Return (x, y) of the center of cell containing provided text 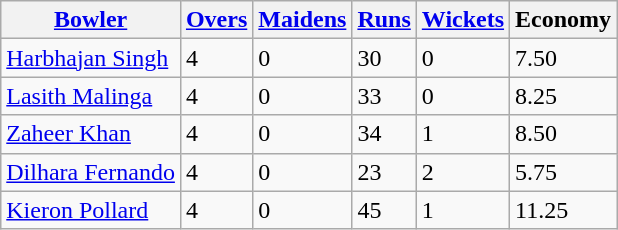
Kieron Pollard (91, 210)
Lasith Malinga (91, 96)
11.25 (564, 210)
Economy (564, 20)
23 (384, 172)
Dilhara Fernando (91, 172)
Wickets (462, 20)
Overs (216, 20)
8.50 (564, 134)
7.50 (564, 58)
8.25 (564, 96)
Bowler (91, 20)
Zaheer Khan (91, 134)
34 (384, 134)
5.75 (564, 172)
2 (462, 172)
Harbhajan Singh (91, 58)
45 (384, 210)
Runs (384, 20)
33 (384, 96)
30 (384, 58)
Maidens (302, 20)
